Locate the cell with the specified text and output its (x, y) center coordinate. 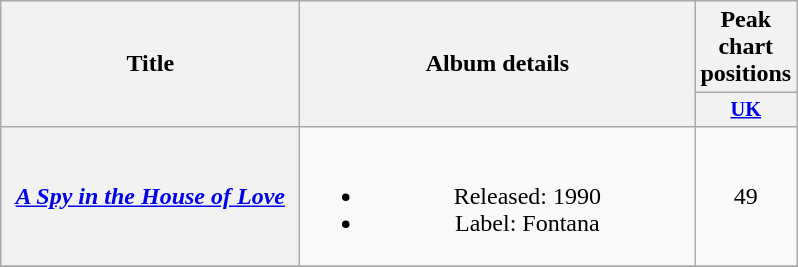
UK (746, 110)
Peak chartpositions (746, 47)
A Spy in the House of Love (150, 196)
49 (746, 196)
Album details (498, 64)
Released: 1990Label: Fontana (498, 196)
Title (150, 64)
